Locate the cell with the specified text and output its (X, Y) center coordinate. 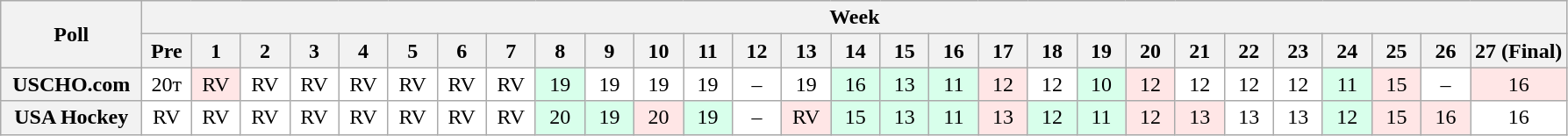
26 (1445, 51)
Pre (167, 51)
2 (265, 51)
8 (560, 51)
4 (363, 51)
1 (216, 51)
25 (1396, 51)
6 (462, 51)
Week (855, 18)
USCHO.com (72, 84)
21 (1199, 51)
23 (1298, 51)
USA Hockey (72, 118)
17 (1003, 51)
7 (511, 51)
24 (1347, 51)
20т (167, 84)
22 (1249, 51)
27 (Final) (1519, 51)
3 (314, 51)
9 (609, 51)
5 (412, 51)
14 (856, 51)
18 (1052, 51)
Poll (72, 34)
